Determine the (x, y) coordinate at the center of the cell enclosing the given text.  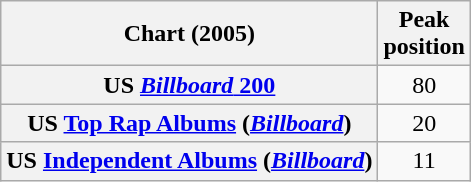
11 (424, 161)
US Billboard 200 (190, 85)
20 (424, 123)
Peak position (424, 34)
80 (424, 85)
Chart (2005) (190, 34)
US Top Rap Albums (Billboard) (190, 123)
US Independent Albums (Billboard) (190, 161)
